Scan for the cell matching the given text and deliver its (x, y) coordinate at center. 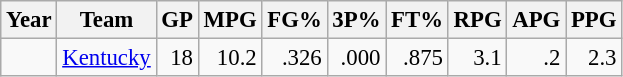
FT% (418, 20)
MPG (230, 20)
Team (106, 20)
18 (177, 58)
3P% (356, 20)
.2 (536, 58)
3.1 (478, 58)
10.2 (230, 58)
RPG (478, 20)
APG (536, 20)
.875 (418, 58)
GP (177, 20)
Year (29, 20)
FG% (294, 20)
2.3 (594, 58)
.000 (356, 58)
PPG (594, 20)
Kentucky (106, 58)
.326 (294, 58)
